Locate the cell with the specified text and output its [X, Y] center coordinate. 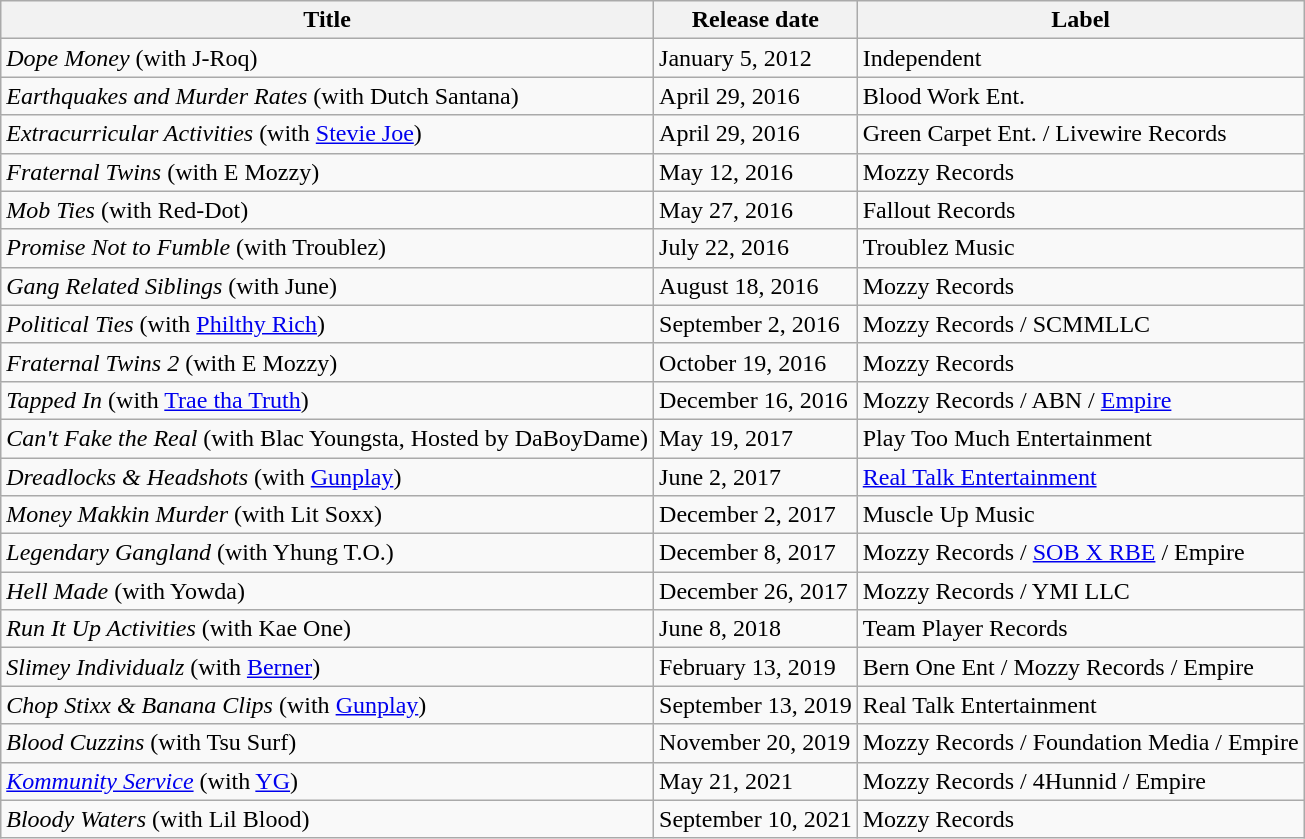
Release date [756, 20]
May 21, 2021 [756, 781]
December 16, 2016 [756, 400]
September 13, 2019 [756, 705]
Mozzy Records / SCMMLLC [1080, 324]
Can't Fake the Real (with Blac Youngsta, Hosted by DaBoyDame) [328, 438]
June 8, 2018 [756, 629]
Play Too Much Entertainment [1080, 438]
Political Ties (with Philthy Rich) [328, 324]
Tapped In (with Trae tha Truth) [328, 400]
Mozzy Records / YMI LLC [1080, 591]
Independent [1080, 58]
May 19, 2017 [756, 438]
December 8, 2017 [756, 553]
June 2, 2017 [756, 477]
Slimey Individualz (with Berner) [328, 667]
Label [1080, 20]
December 26, 2017 [756, 591]
Run It Up Activities (with Kae One) [328, 629]
Mozzy Records / SOB X RBE / Empire [1080, 553]
Fallout Records [1080, 210]
Green Carpet Ent. / Livewire Records [1080, 134]
Mob Ties (with Red-Dot) [328, 210]
December 2, 2017 [756, 515]
Mozzy Records / Foundation Media / Empire [1080, 743]
November 20, 2019 [756, 743]
Chop Stixx & Banana Clips (with Gunplay) [328, 705]
Dope Money (with J-Roq) [328, 58]
Bloody Waters (with Lil Blood) [328, 819]
Legendary Gangland (with Yhung T.O.) [328, 553]
Blood Work Ent. [1080, 96]
Extracurricular Activities (with Stevie Joe) [328, 134]
May 27, 2016 [756, 210]
Kommunity Service (with YG) [328, 781]
Mozzy Records / 4Hunnid / Empire [1080, 781]
Mozzy Records / ABN / Empire [1080, 400]
October 19, 2016 [756, 362]
Title [328, 20]
Earthquakes and Murder Rates (with Dutch Santana) [328, 96]
September 2, 2016 [756, 324]
Bern One Ent / Mozzy Records / Empire [1080, 667]
May 12, 2016 [756, 172]
September 10, 2021 [756, 819]
Troublez Music [1080, 248]
Gang Related Siblings (with June) [328, 286]
Fraternal Twins (with E Mozzy) [328, 172]
Promise Not to Fumble (with Troublez) [328, 248]
Muscle Up Music [1080, 515]
Team Player Records [1080, 629]
February 13, 2019 [756, 667]
Hell Made (with Yowda) [328, 591]
January 5, 2012 [756, 58]
Dreadlocks & Headshots (with Gunplay) [328, 477]
Blood Cuzzins (with Tsu Surf) [328, 743]
August 18, 2016 [756, 286]
Fraternal Twins 2 (with E Mozzy) [328, 362]
July 22, 2016 [756, 248]
Money Makkin Murder (with Lit Soxx) [328, 515]
